Determine the (x, y) coordinate at the center of the cell enclosing the given text.  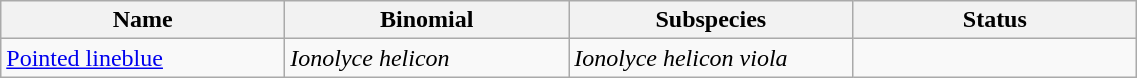
Binomial (427, 20)
Name (143, 20)
Pointed lineblue (143, 58)
Ionolyce helicon viola (711, 58)
Status (995, 20)
Ionolyce helicon (427, 58)
Subspecies (711, 20)
